Detect which cell encompasses the target text, then output its [X, Y] center coordinate. 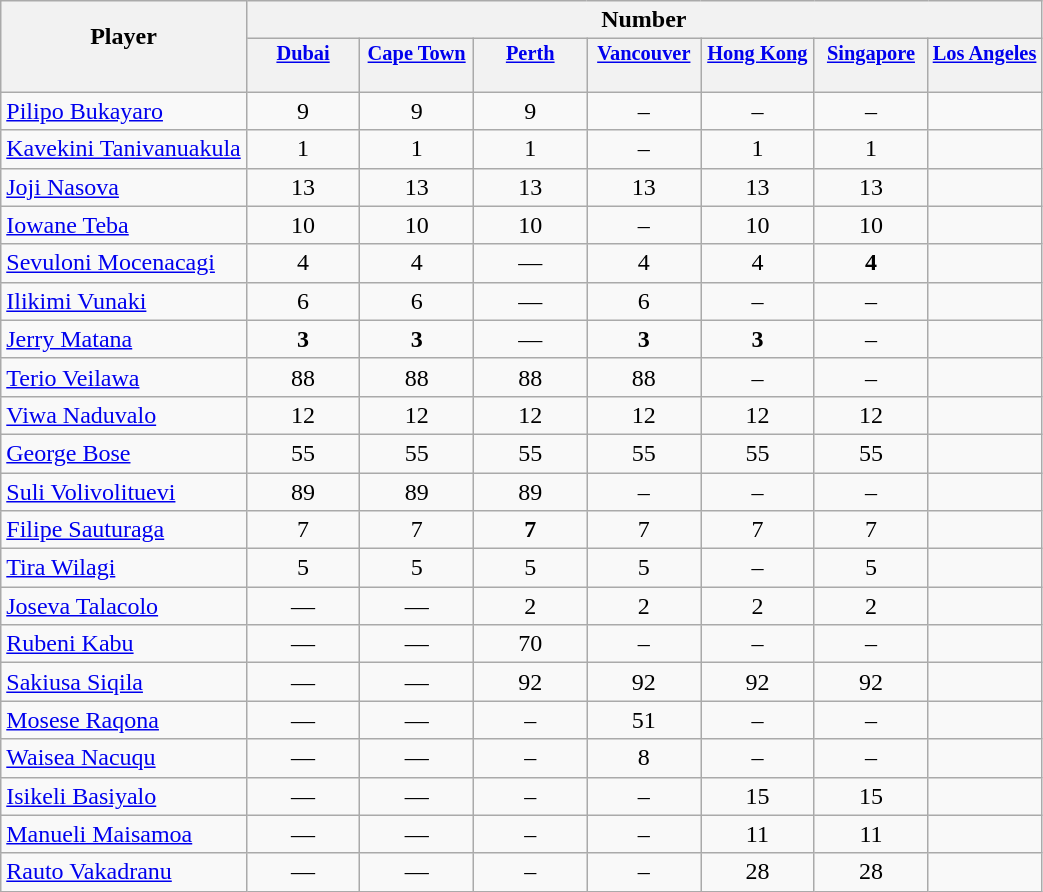
Filipe Sauturaga [124, 530]
Kavekini Tanivanuakula [124, 149]
8 [644, 758]
Player [124, 36]
Sevuloni Mocenacagi [124, 263]
Mosese Raqona [124, 720]
Waisea Nacuqu [124, 758]
51 [644, 720]
Hong Kong [758, 54]
Perth [530, 54]
Manueli Maisamoa [124, 834]
Joseva Talacolo [124, 606]
Dubai [303, 54]
Cape Town [417, 54]
Iowane Teba [124, 225]
Los Angeles [985, 54]
Rubeni Kabu [124, 644]
Singapore [871, 54]
70 [530, 644]
Joji Nasova [124, 187]
Sakiusa Siqila [124, 682]
Terio Veilawa [124, 377]
Viwa Naduvalo [124, 415]
George Bose [124, 453]
Vancouver [644, 54]
Rauto Vakadranu [124, 872]
Tira Wilagi [124, 568]
Isikeli Basiyalo [124, 796]
Pilipo Bukayaro [124, 111]
Number [644, 20]
Suli Volivolituevi [124, 491]
Jerry Matana [124, 339]
Ilikimi Vunaki [124, 301]
